Locate the cell with the specified text and output its [X, Y] center coordinate. 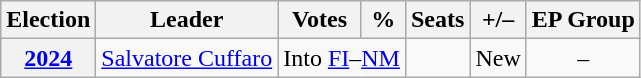
– [583, 58]
Votes [320, 20]
Leader [187, 20]
Election [48, 20]
Salvatore Cuffaro [187, 58]
Into FI–NM [342, 58]
2024 [48, 58]
EP Group [583, 20]
% [383, 20]
New [498, 58]
+/– [498, 20]
Seats [437, 20]
